Search for the cell housing the specified text and yield its (X, Y) center coordinate. 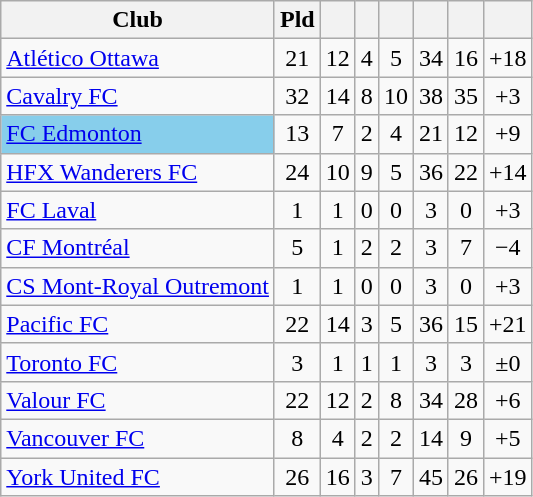
+14 (508, 172)
38 (430, 96)
15 (466, 324)
24 (297, 172)
+6 (508, 400)
+18 (508, 58)
Club (138, 20)
45 (430, 477)
CS Mont-Royal Outremont (138, 286)
FC Edmonton (138, 134)
−4 (508, 248)
32 (297, 96)
York United FC (138, 477)
Atlético Ottawa (138, 58)
28 (466, 400)
35 (466, 96)
FC Laval (138, 210)
HFX Wanderers FC (138, 172)
Toronto FC (138, 362)
+19 (508, 477)
±0 (508, 362)
Pld (297, 20)
+9 (508, 134)
Cavalry FC (138, 96)
Pacific FC (138, 324)
13 (297, 134)
Valour FC (138, 400)
+21 (508, 324)
+5 (508, 438)
CF Montréal (138, 248)
Vancouver FC (138, 438)
